Determine the (X, Y) coordinate at the center of the cell enclosing the given text.  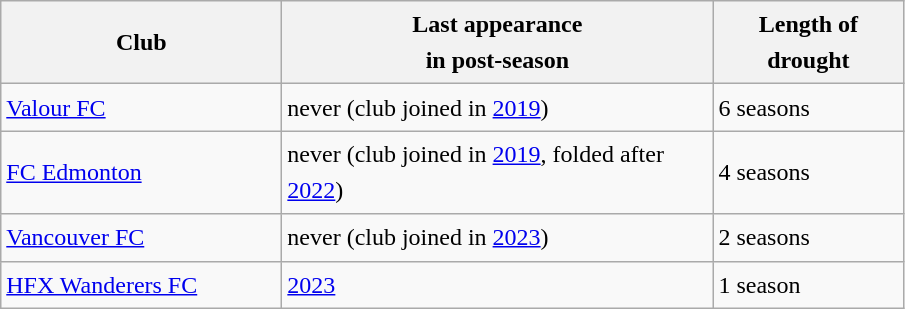
Last appearancein post-season (498, 42)
2023 (498, 284)
never (club joined in 2019) (498, 108)
FC Edmonton (142, 172)
4 seasons (808, 172)
Vancouver FC (142, 238)
HFX Wanderers FC (142, 284)
2 seasons (808, 238)
Club (142, 42)
never (club joined in 2023) (498, 238)
6 seasons (808, 108)
1 season (808, 284)
never (club joined in 2019, folded after 2022) (498, 172)
Valour FC (142, 108)
Length of drought (808, 42)
